Locate the cell with the specified text and output its (X, Y) center coordinate. 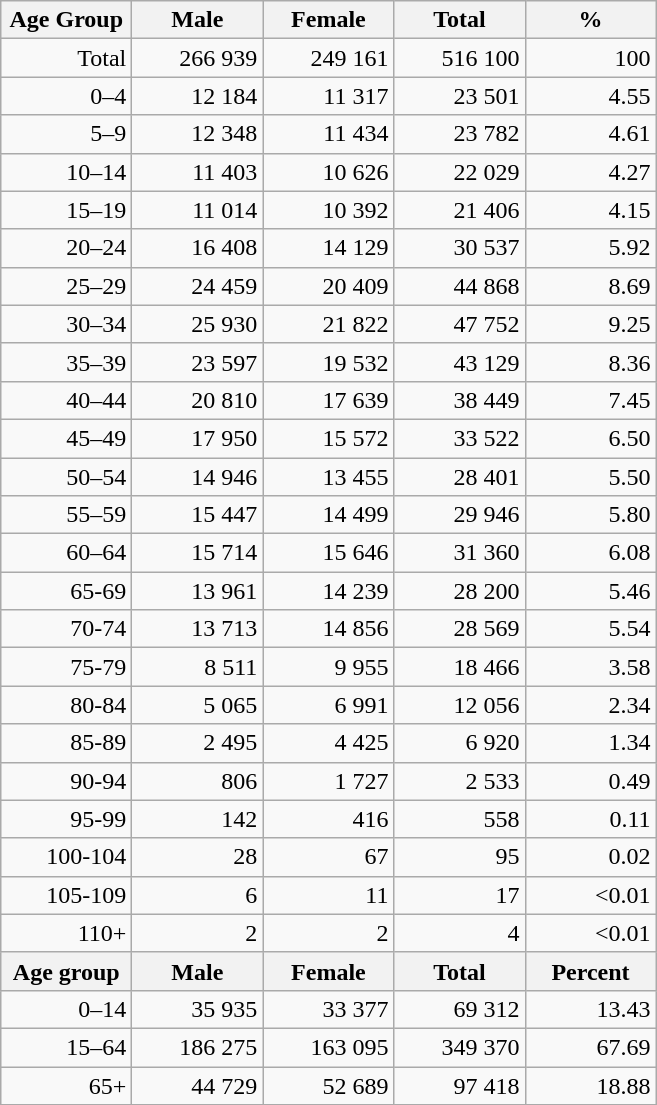
4.61 (590, 134)
45–49 (66, 438)
13 455 (328, 477)
15–64 (66, 1047)
Age Group (66, 20)
0.02 (590, 857)
4 (460, 933)
4.55 (590, 96)
14 499 (328, 515)
4 425 (328, 743)
65-69 (66, 591)
11 403 (198, 172)
6 991 (328, 705)
24 459 (198, 286)
23 597 (198, 362)
11 014 (198, 210)
38 449 (460, 400)
17 (460, 895)
105-109 (66, 895)
142 (198, 819)
18.88 (590, 1085)
14 856 (328, 629)
29 946 (460, 515)
110+ (66, 933)
100 (590, 58)
80-84 (66, 705)
14 129 (328, 248)
33 522 (460, 438)
2 495 (198, 743)
516 100 (460, 58)
97 418 (460, 1085)
5.50 (590, 477)
60–64 (66, 553)
6 (198, 895)
67.69 (590, 1047)
19 532 (328, 362)
11 (328, 895)
12 348 (198, 134)
349 370 (460, 1047)
10 392 (328, 210)
44 729 (198, 1085)
12 056 (460, 705)
0–4 (66, 96)
806 (198, 781)
6.50 (590, 438)
12 184 (198, 96)
0.11 (590, 819)
5–9 (66, 134)
44 868 (460, 286)
20–24 (66, 248)
18 466 (460, 667)
90-94 (66, 781)
5.54 (590, 629)
43 129 (460, 362)
1 727 (328, 781)
28 569 (460, 629)
14 239 (328, 591)
6 920 (460, 743)
0.49 (590, 781)
100-104 (66, 857)
40–44 (66, 400)
28 200 (460, 591)
30–34 (66, 324)
16 408 (198, 248)
8 511 (198, 667)
Percent (590, 971)
20 409 (328, 286)
30 537 (460, 248)
65+ (66, 1085)
416 (328, 819)
11 317 (328, 96)
31 360 (460, 553)
163 095 (328, 1047)
5.46 (590, 591)
23 501 (460, 96)
% (590, 20)
33 377 (328, 1009)
10–14 (66, 172)
9 955 (328, 667)
7.45 (590, 400)
85-89 (66, 743)
95-99 (66, 819)
11 434 (328, 134)
558 (460, 819)
5.80 (590, 515)
8.69 (590, 286)
35–39 (66, 362)
20 810 (198, 400)
69 312 (460, 1009)
3.58 (590, 667)
266 939 (198, 58)
13 713 (198, 629)
21 822 (328, 324)
2.34 (590, 705)
4.27 (590, 172)
5.92 (590, 248)
186 275 (198, 1047)
15 447 (198, 515)
22 029 (460, 172)
6.08 (590, 553)
14 946 (198, 477)
75-79 (66, 667)
1.34 (590, 743)
17 639 (328, 400)
67 (328, 857)
13.43 (590, 1009)
15–19 (66, 210)
70-74 (66, 629)
17 950 (198, 438)
4.15 (590, 210)
28 (198, 857)
249 161 (328, 58)
52 689 (328, 1085)
25 930 (198, 324)
55–59 (66, 515)
23 782 (460, 134)
95 (460, 857)
13 961 (198, 591)
47 752 (460, 324)
50–54 (66, 477)
15 572 (328, 438)
8.36 (590, 362)
0–14 (66, 1009)
35 935 (198, 1009)
28 401 (460, 477)
10 626 (328, 172)
15 646 (328, 553)
15 714 (198, 553)
21 406 (460, 210)
2 533 (460, 781)
5 065 (198, 705)
25–29 (66, 286)
9.25 (590, 324)
Age group (66, 971)
